Output the [x, y] coordinate of the center of the cell containing the given text.  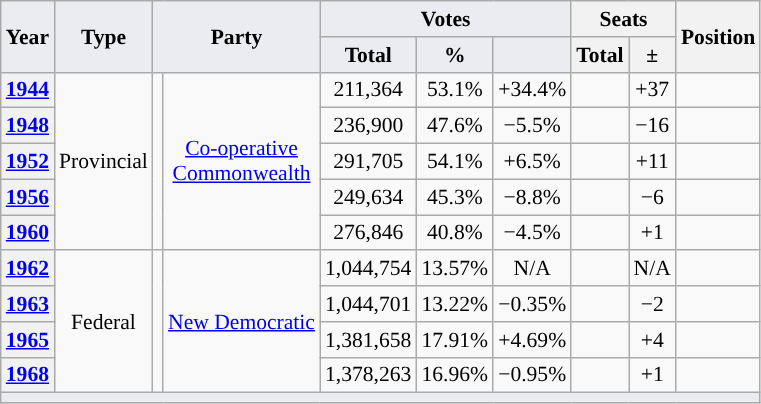
1,381,658 [368, 340]
1956 [28, 197]
1948 [28, 126]
1960 [28, 233]
291,705 [368, 162]
Co-operativeCommonwealth [242, 161]
% [454, 55]
Federal [104, 322]
249,634 [368, 197]
+4 [652, 340]
−0.95% [532, 375]
16.96% [454, 375]
+6.5% [532, 162]
Party [236, 36]
1,378,263 [368, 375]
−4.5% [532, 233]
1963 [28, 304]
53.1% [454, 90]
236,900 [368, 126]
−5.5% [532, 126]
54.1% [454, 162]
211,364 [368, 90]
+37 [652, 90]
40.8% [454, 233]
1,044,701 [368, 304]
−0.35% [532, 304]
+11 [652, 162]
Provincial [104, 161]
1944 [28, 90]
Type [104, 36]
Seats [624, 19]
13.57% [454, 269]
1,044,754 [368, 269]
1965 [28, 340]
13.22% [454, 304]
1962 [28, 269]
Year [28, 36]
17.91% [454, 340]
1968 [28, 375]
Position [718, 36]
47.6% [454, 126]
± [652, 55]
276,846 [368, 233]
+4.69% [532, 340]
−2 [652, 304]
−8.8% [532, 197]
1952 [28, 162]
+34.4% [532, 90]
45.3% [454, 197]
New Democratic [242, 322]
−16 [652, 126]
−6 [652, 197]
Votes [446, 19]
